For the text-containing cell, return its midpoint in (X, Y) coordinate format. 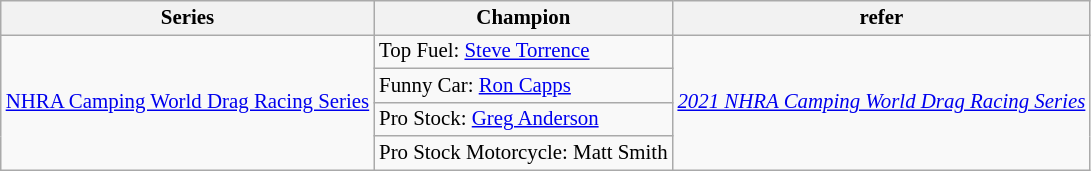
Pro Stock Motorcycle: Matt Smith (523, 153)
Funny Car: Ron Capps (523, 85)
Champion (523, 18)
Series (188, 18)
Top Fuel: Steve Torrence (523, 51)
refer (881, 18)
2021 NHRA Camping World Drag Racing Series (881, 102)
Pro Stock: Greg Anderson (523, 119)
NHRA Camping World Drag Racing Series (188, 102)
